Pinpoint the cell where the given text exists, returning its [x, y] midpoint coordinate. 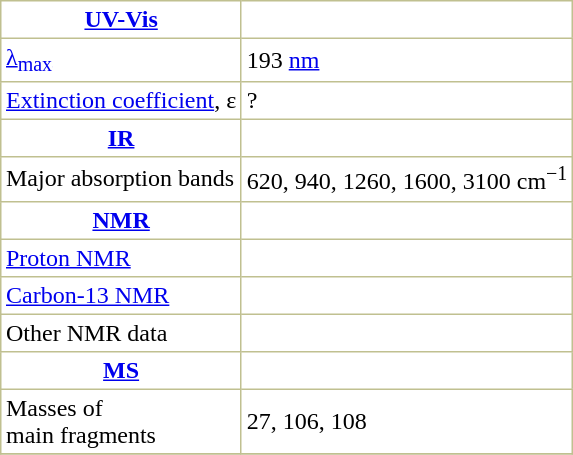
MS [122, 370]
Proton NMR [122, 258]
IR [122, 139]
NMR [122, 220]
? [406, 101]
UV-Vis [122, 20]
Masses of main fragments [122, 421]
Other NMR data [122, 333]
Extinction coefficient, ε [122, 101]
193 nm [406, 60]
620, 940, 1260, 1600, 3100 cm−1 [406, 179]
λmax [122, 60]
Major absorption bands [122, 179]
27, 106, 108 [406, 421]
Carbon-13 NMR [122, 295]
